Detect which cell encompasses the target text, then output its [x, y] center coordinate. 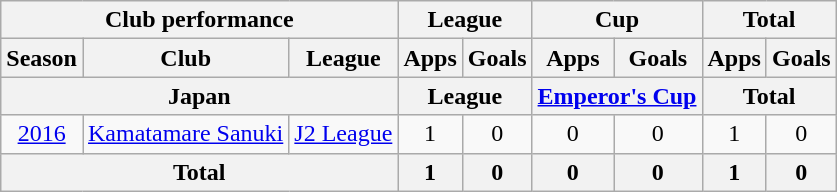
Kamatamare Sanuki [185, 134]
J2 League [344, 134]
Emperor's Cup [617, 96]
Club performance [200, 20]
Cup [617, 20]
Club [185, 58]
Japan [200, 96]
Season [42, 58]
2016 [42, 134]
